Capture the cell that displays the provided text and extract its (X, Y) central coordinate. 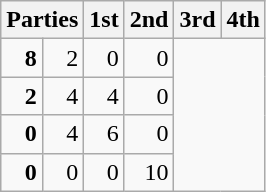
4th (243, 20)
8 (22, 58)
2nd (149, 20)
10 (149, 172)
3rd (198, 20)
1st (104, 20)
Parties (42, 20)
6 (104, 134)
